Capture the cell that displays the provided text and extract its (X, Y) central coordinate. 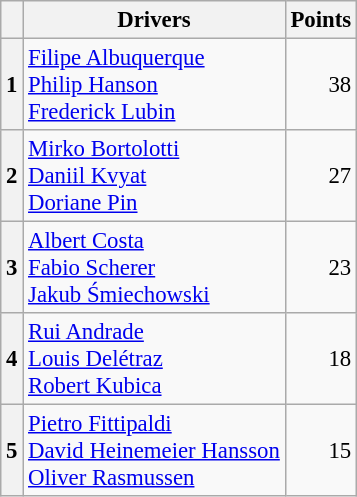
5 (12, 451)
27 (320, 176)
38 (320, 85)
Rui Andrade Louis Delétraz Robert Kubica (154, 359)
3 (12, 268)
Points (320, 20)
1 (12, 85)
Drivers (154, 20)
Pietro Fittipaldi David Heinemeier Hansson Oliver Rasmussen (154, 451)
2 (12, 176)
4 (12, 359)
15 (320, 451)
Albert Costa Fabio Scherer Jakub Śmiechowski (154, 268)
Mirko Bortolotti Daniil Kvyat Doriane Pin (154, 176)
18 (320, 359)
Filipe Albuquerque Philip Hanson Frederick Lubin (154, 85)
23 (320, 268)
